Provide the (X, Y) coordinate of the cell's center where the given text is located.  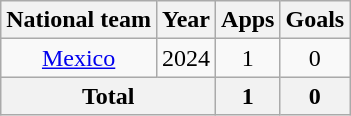
Total (108, 96)
Year (186, 20)
Apps (248, 20)
2024 (186, 58)
Mexico (79, 58)
Goals (315, 20)
National team (79, 20)
